Identify which cell holds the provided text, then report its [X, Y] central coordinate. 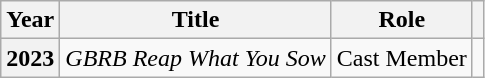
Role [402, 20]
2023 [30, 58]
Year [30, 20]
GBRB Reap What You Sow [196, 58]
Title [196, 20]
Cast Member [402, 58]
